Extract the [x, y] coordinate from the center of the cell holding the provided text.  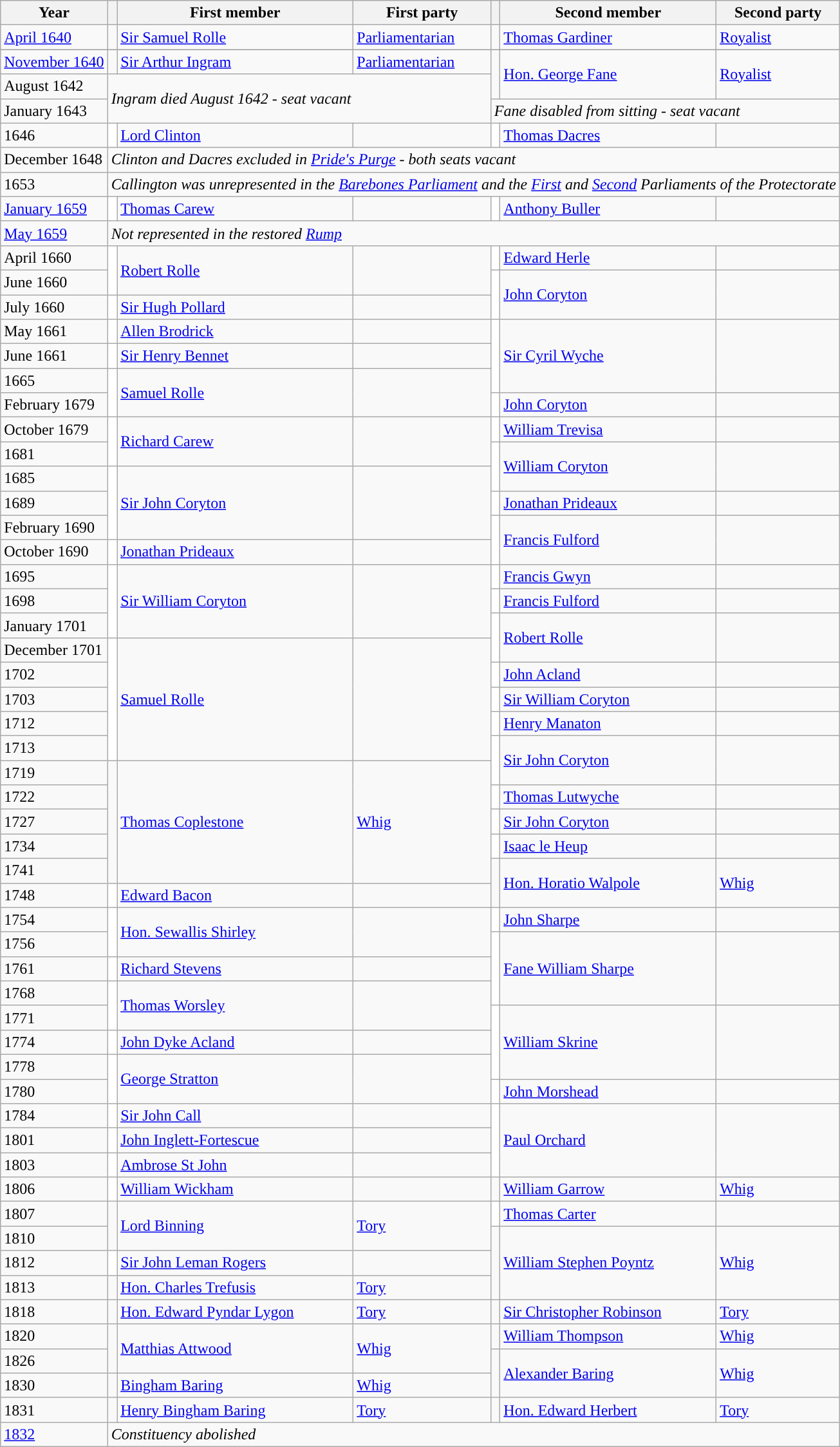
Francis Gwyn [608, 576]
1803 [54, 1165]
1780 [54, 1092]
1754 [54, 920]
William Coryton [608, 466]
1702 [54, 674]
1719 [54, 773]
William Wickham [236, 1189]
Thomas Coplestone [236, 822]
Sir John Leman Rogers [236, 1263]
1713 [54, 748]
Richard Stevens [236, 969]
William Trevisa [608, 430]
Sir Arthur Ingram [236, 62]
February 1690 [54, 527]
1695 [54, 576]
January 1659 [54, 209]
1712 [54, 724]
Ambrose St John [236, 1165]
1810 [54, 1238]
August 1642 [54, 86]
1830 [54, 1385]
1756 [54, 944]
1698 [54, 601]
1768 [54, 993]
1689 [54, 503]
John Sharpe [608, 920]
December 1701 [54, 650]
Thomas Gardiner [608, 37]
Lord Clinton [236, 135]
Thomas Carter [608, 1214]
May 1661 [54, 332]
Sir Hugh Pollard [236, 307]
1722 [54, 797]
1653 [54, 184]
May 1659 [54, 233]
1665 [54, 381]
Anthony Buller [608, 209]
Thomas Carew [236, 209]
July 1660 [54, 307]
Edward Bacon [236, 895]
Year [54, 13]
1807 [54, 1214]
Matthias Attwood [236, 1348]
Sir Samuel Rolle [236, 37]
Edward Herle [608, 258]
Sir Christopher Robinson [608, 1312]
Sir John Call [236, 1116]
Callington was unrepresented in the Barebones Parliament and the First and Second Parliaments of the Protectorate [474, 184]
Fane William Sharpe [608, 969]
1727 [54, 822]
1748 [54, 895]
Sir Cyril Wyche [608, 356]
Hon. George Fane [608, 74]
Constituency abolished [474, 1434]
William Stephen Poyntz [608, 1263]
Thomas Worsley [236, 1005]
John Acland [608, 674]
1813 [54, 1287]
1681 [54, 454]
Thomas Lutwyche [608, 797]
Hon. Sewallis Shirley [236, 932]
1801 [54, 1140]
February 1679 [54, 405]
First party [422, 13]
1774 [54, 1042]
Hon. Horatio Walpole [608, 883]
1784 [54, 1116]
Thomas Dacres [608, 135]
Alexander Baring [608, 1373]
William Thompson [608, 1336]
John Dyke Acland [236, 1042]
1831 [54, 1410]
Hon. Edward Herbert [608, 1410]
Second member [608, 13]
June 1661 [54, 356]
Lord Binning [236, 1226]
Henry Bingham Baring [236, 1410]
Hon. Edward Pyndar Lygon [236, 1312]
1806 [54, 1189]
Bingham Baring [236, 1385]
Allen Brodrick [236, 332]
1820 [54, 1336]
William Garrow [608, 1189]
Not represented in the restored Rump [474, 233]
November 1640 [54, 62]
1778 [54, 1066]
Isaac le Heup [608, 846]
1741 [54, 871]
January 1643 [54, 111]
Henry Manaton [608, 724]
1826 [54, 1361]
1761 [54, 969]
Hon. Charles Trefusis [236, 1287]
1734 [54, 846]
Paul Orchard [608, 1140]
1685 [54, 478]
June 1660 [54, 282]
Ingram died August 1642 - seat vacant [299, 99]
1646 [54, 135]
First member [236, 13]
1812 [54, 1263]
1771 [54, 1017]
John Morshead [608, 1092]
December 1648 [54, 160]
Richard Carew [236, 442]
George Stratton [236, 1079]
April 1660 [54, 258]
January 1701 [54, 625]
Second party [778, 13]
Fane disabled from sitting - seat vacant [665, 111]
1703 [54, 699]
Sir Henry Bennet [236, 356]
1818 [54, 1312]
Clinton and Dacres excluded in Pride's Purge - both seats vacant [474, 160]
John Inglett-Fortescue [236, 1140]
April 1640 [54, 37]
1832 [54, 1434]
October 1679 [54, 430]
October 1690 [54, 552]
William Skrine [608, 1042]
